Find where the given text appears and provide that cell's center as [X, Y] coordinate. 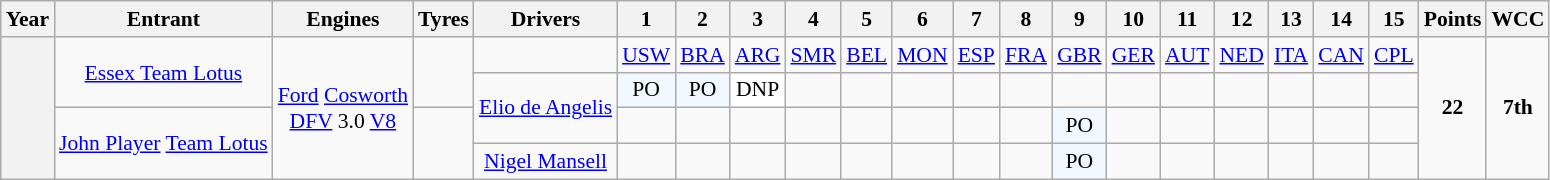
Points [1453, 19]
BRA [702, 55]
ITA [1291, 55]
5 [866, 19]
CAN [1341, 55]
GBR [1080, 55]
CPL [1394, 55]
FRA [1026, 55]
14 [1341, 19]
7th [1518, 108]
GER [1134, 55]
11 [1187, 19]
SMR [813, 55]
10 [1134, 19]
15 [1394, 19]
Drivers [546, 19]
8 [1026, 19]
22 [1453, 108]
Entrant [164, 19]
2 [702, 19]
Nigel Mansell [546, 162]
Year [28, 19]
MON [922, 55]
Ford Cosworth DFV 3.0 V8 [343, 108]
USW [646, 55]
NED [1241, 55]
7 [976, 19]
13 [1291, 19]
9 [1080, 19]
3 [758, 19]
1 [646, 19]
DNP [758, 90]
ARG [758, 55]
John Player Team Lotus [164, 144]
Tyres [444, 19]
ESP [976, 55]
Engines [343, 19]
12 [1241, 19]
6 [922, 19]
Elio de Angelis [546, 108]
4 [813, 19]
WCC [1518, 19]
BEL [866, 55]
Essex Team Lotus [164, 72]
AUT [1187, 55]
